Extract the (X, Y) coordinate from the center of the cell holding the provided text.  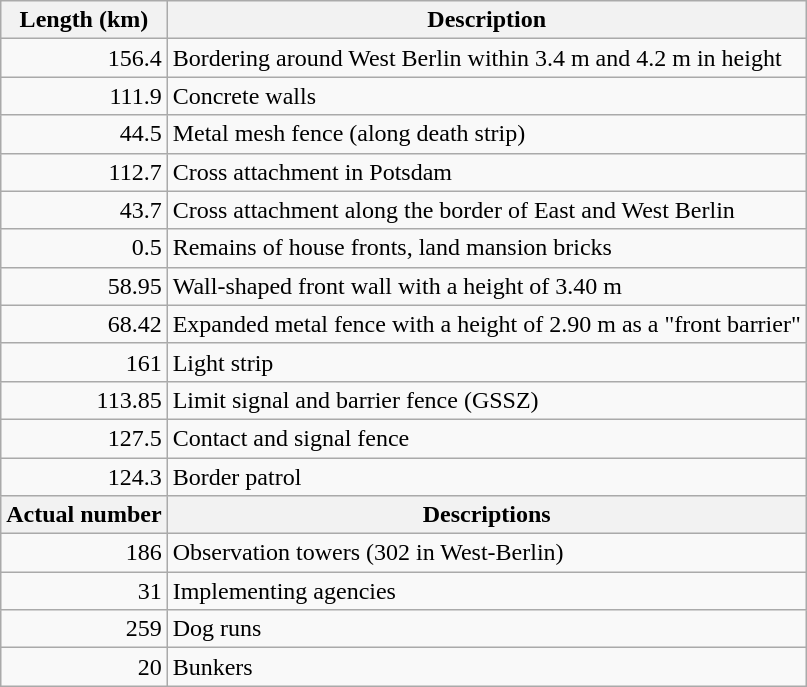
Bunkers (486, 667)
127.5 (84, 438)
186 (84, 553)
44.5 (84, 134)
0.5 (84, 248)
Concrete walls (486, 96)
Bordering around West Berlin within 3.4 m and 4.2 m in height (486, 58)
20 (84, 667)
31 (84, 591)
Implementing agencies (486, 591)
Metal mesh fence (along death strip) (486, 134)
Observation towers (302 in West-Berlin) (486, 553)
58.95 (84, 286)
124.3 (84, 477)
Descriptions (486, 515)
Border patrol (486, 477)
112.7 (84, 172)
Description (486, 20)
Contact and signal fence (486, 438)
Remains of house fronts, land mansion bricks (486, 248)
43.7 (84, 210)
Wall-shaped front wall with a height of 3.40 m (486, 286)
68.42 (84, 324)
Length (km) (84, 20)
156.4 (84, 58)
Cross attachment in Potsdam (486, 172)
Limit signal and barrier fence (GSSZ) (486, 400)
111.9 (84, 96)
259 (84, 629)
Actual number (84, 515)
113.85 (84, 400)
Light strip (486, 362)
161 (84, 362)
Cross attachment along the border of East and West Berlin (486, 210)
Expanded metal fence with a height of 2.90 m as a "front barrier" (486, 324)
Dog runs (486, 629)
